From the cell containing the given text, extract its center point as (x, y) coordinate. 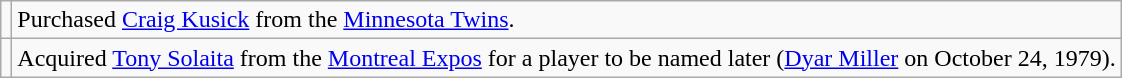
Purchased Craig Kusick from the Minnesota Twins. (566, 20)
Acquired Tony Solaita from the Montreal Expos for a player to be named later (Dyar Miller on October 24, 1979). (566, 58)
